Identify which cell holds the provided text, then report its (x, y) central coordinate. 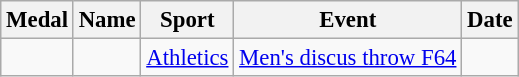
Name (107, 20)
Athletics (188, 58)
Men's discus throw F64 (348, 58)
Date (490, 20)
Medal (38, 20)
Sport (188, 20)
Event (348, 20)
